Find where the given text appears and provide that cell's center as (x, y) coordinate. 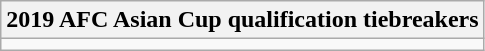
2019 AFC Asian Cup qualification tiebreakers (242, 20)
